Identify which cell holds the provided text, then report its (X, Y) central coordinate. 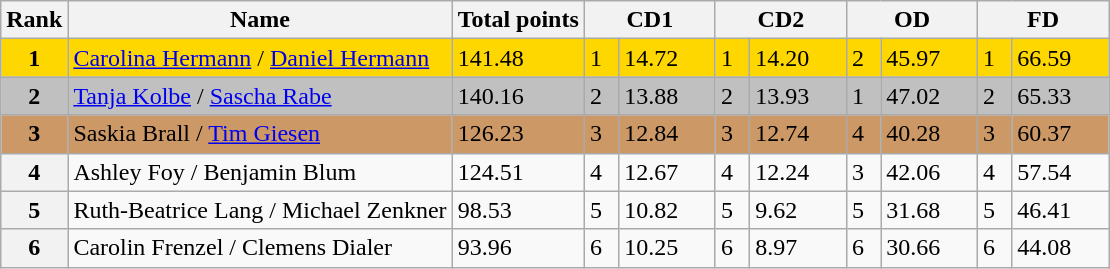
Carolina Hermann / Daniel Hermann (260, 58)
Ashley Foy / Benjamin Blum (260, 172)
66.59 (1060, 58)
14.72 (668, 58)
30.66 (930, 248)
Rank (34, 20)
12.84 (668, 134)
CD2 (780, 20)
Ruth-Beatrice Lang / Michael Zenkner (260, 210)
FD (1044, 20)
60.37 (1060, 134)
12.24 (798, 172)
47.02 (930, 96)
57.54 (1060, 172)
8.97 (798, 248)
44.08 (1060, 248)
12.67 (668, 172)
9.62 (798, 210)
OD (912, 20)
126.23 (518, 134)
140.16 (518, 96)
141.48 (518, 58)
13.88 (668, 96)
31.68 (930, 210)
12.74 (798, 134)
13.93 (798, 96)
Total points (518, 20)
46.41 (1060, 210)
124.51 (518, 172)
42.06 (930, 172)
Saskia Brall / Tim Giesen (260, 134)
10.82 (668, 210)
10.25 (668, 248)
93.96 (518, 248)
65.33 (1060, 96)
Name (260, 20)
45.97 (930, 58)
14.20 (798, 58)
Carolin Frenzel / Clemens Dialer (260, 248)
98.53 (518, 210)
40.28 (930, 134)
CD1 (650, 20)
Tanja Kolbe / Sascha Rabe (260, 96)
